Determine the [X, Y] coordinate at the center of the cell enclosing the given text.  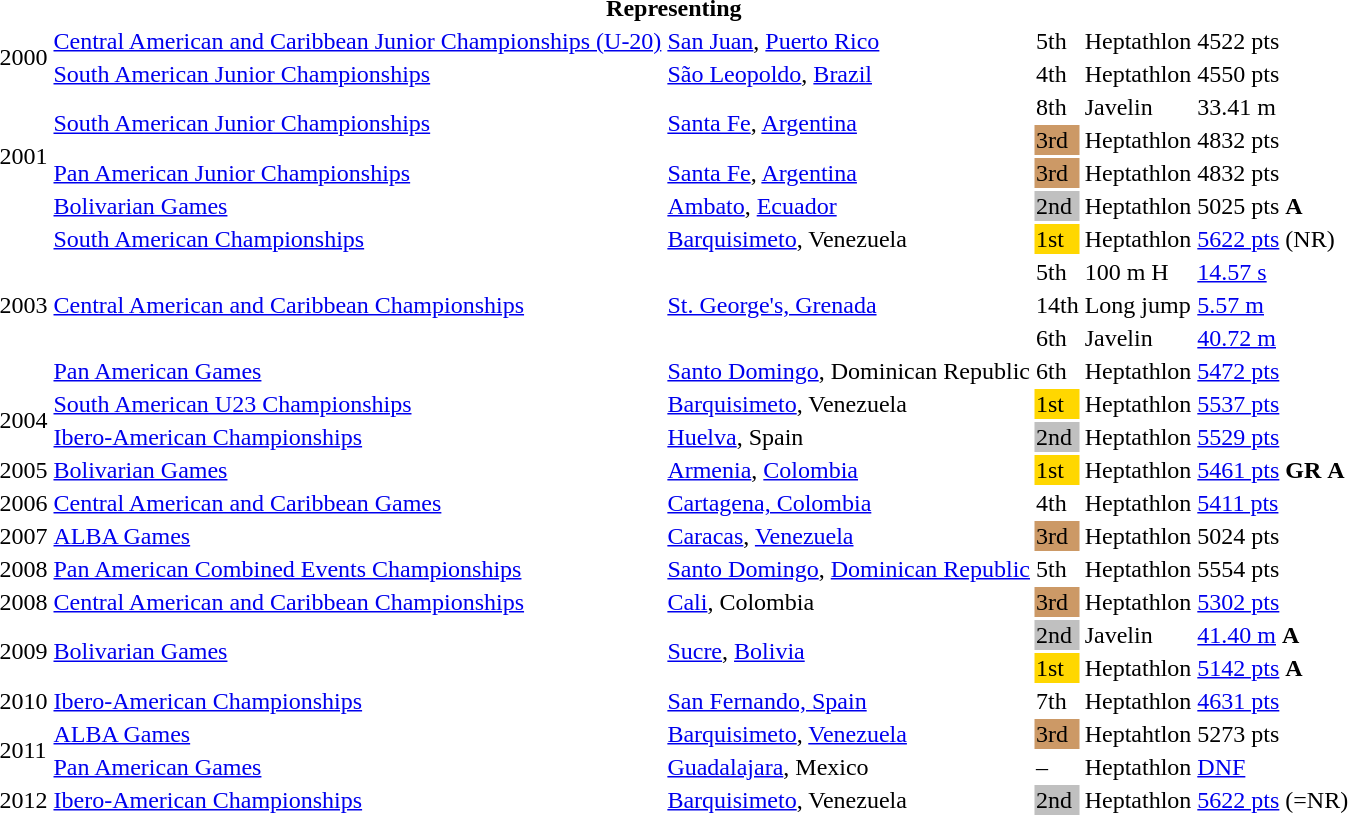
Ambato, Ecuador [849, 206]
Central American and Caribbean Games [358, 503]
Pan American Combined Events Championships [358, 569]
San Juan, Puerto Rico [849, 41]
8th [1057, 107]
Cali, Colombia [849, 602]
São Leopoldo, Brazil [849, 74]
Sucre, Bolivia [849, 652]
St. George's, Grenada [849, 305]
7th [1057, 701]
Huelva, Spain [849, 437]
Guadalajara, Mexico [849, 767]
Caracas, Venezuela [849, 536]
Heptahtlon [1138, 734]
Long jump [1138, 305]
Cartagena, Colombia [849, 503]
– [1057, 767]
Armenia, Colombia [849, 470]
100 m H [1138, 272]
South American Championships [358, 239]
San Fernando, Spain [849, 701]
Pan American Junior Championships [358, 173]
Central American and Caribbean Junior Championships (U-20) [358, 41]
14th [1057, 305]
South American U23 Championships [358, 404]
